Return the (x, y) coordinate for the center point of the cell that contains the specified text.  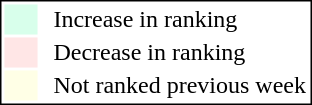
Increase in ranking (180, 19)
Not ranked previous week (180, 85)
Decrease in ranking (180, 53)
